For the text-containing cell, return its midpoint in [X, Y] coordinate format. 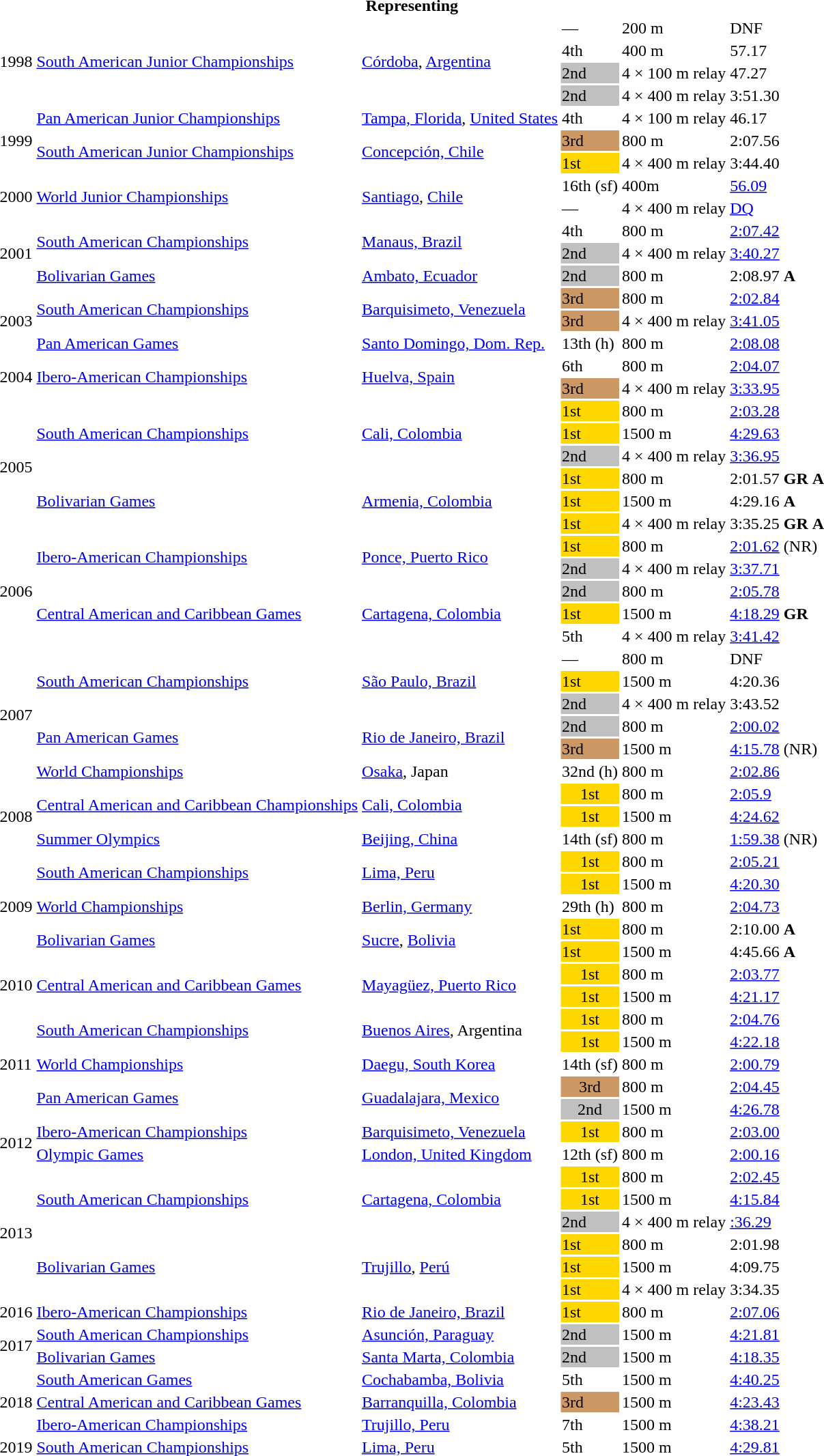
Santa Marta, Colombia [460, 1357]
Trujillo, Perú [460, 1267]
7th [590, 1425]
World Junior Championships [197, 197]
Ponce, Puerto Rico [460, 557]
Concepción, Chile [460, 152]
South American Games [197, 1380]
Asunción, Paraguay [460, 1334]
Manaus, Brazil [460, 242]
Santiago, Chile [460, 197]
Sucre, Bolivia [460, 941]
12th (sf) [590, 1154]
Daegu, South Korea [460, 1064]
Mayagüez, Puerto Rico [460, 986]
16th (sf) [590, 186]
Guadalajara, Mexico [460, 1098]
Huelva, Spain [460, 377]
Berlin, Germany [460, 907]
400 m [673, 51]
Córdoba, Argentina [460, 61]
Santo Domingo, Dom. Rep. [460, 343]
Ambato, Ecuador [460, 276]
Olympic Games [197, 1154]
6th [590, 366]
Armenia, Colombia [460, 501]
Buenos Aires, Argentina [460, 1031]
Trujillo, Peru [460, 1425]
Cochabamba, Bolivia [460, 1380]
400m [673, 186]
29th (h) [590, 907]
São Paulo, Brazil [460, 681]
Central American and Caribbean Championships [197, 805]
Osaka, Japan [460, 771]
Barranquilla, Colombia [460, 1402]
Pan American Junior Championships [197, 118]
Summer Olympics [197, 839]
200 m [673, 28]
Beijing, China [460, 839]
Lima, Peru [460, 872]
Tampa, Florida, United States [460, 118]
13th (h) [590, 343]
London, United Kingdom [460, 1154]
32nd (h) [590, 771]
